Return [x, y] of the center of cell containing provided text 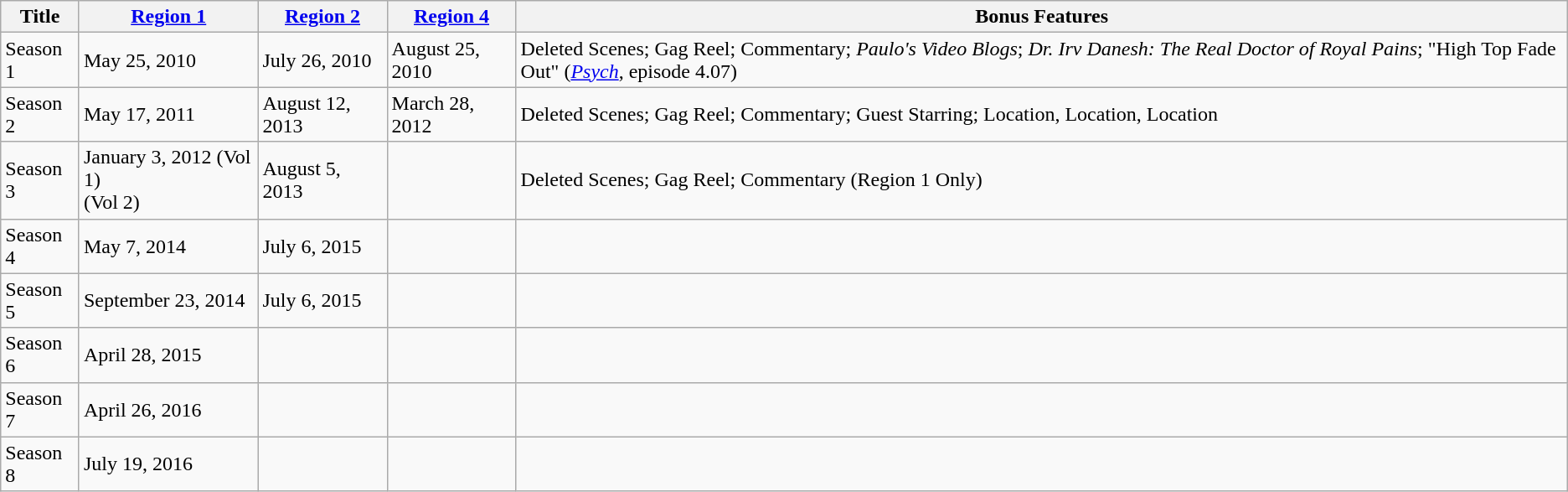
July 19, 2016 [168, 464]
September 23, 2014 [168, 300]
Season 5 [40, 300]
April 26, 2016 [168, 409]
May 7, 2014 [168, 246]
January 3, 2012 (Vol 1) (Vol 2) [168, 180]
Season 1 [40, 60]
July 26, 2010 [322, 60]
Bonus Features [1042, 17]
Season 6 [40, 355]
May 25, 2010 [168, 60]
April 28, 2015 [168, 355]
Season 2 [40, 114]
August 5, 2013 [322, 180]
Title [40, 17]
March 28, 2012 [451, 114]
Season 3 [40, 180]
Season 4 [40, 246]
May 17, 2011 [168, 114]
Season 8 [40, 464]
Region 4 [451, 17]
August 12, 2013 [322, 114]
Season 7 [40, 409]
Deleted Scenes; Gag Reel; Commentary; Guest Starring; Location, Location, Location [1042, 114]
Region 2 [322, 17]
Region 1 [168, 17]
August 25, 2010 [451, 60]
Deleted Scenes; Gag Reel; Commentary; Paulo's Video Blogs; Dr. Irv Danesh: The Real Doctor of Royal Pains; "High Top Fade Out" (Psych, episode 4.07) [1042, 60]
Deleted Scenes; Gag Reel; Commentary (Region 1 Only) [1042, 180]
